Scan for the cell matching the given text and deliver its (X, Y) coordinate at center. 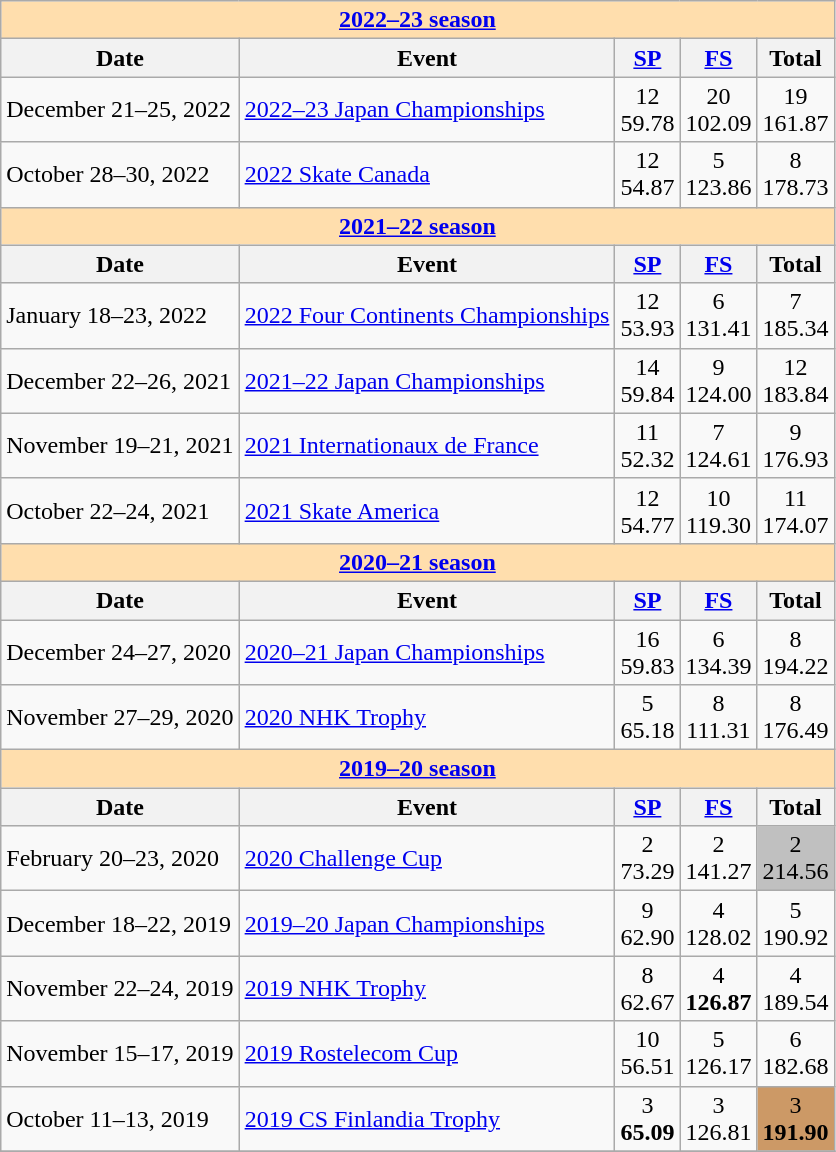
January 18–23, 2022 (120, 316)
December 22–26, 2021 (120, 380)
8 176.49 (796, 718)
2019 CS Finlandia Trophy (427, 1118)
December 21–25, 2022 (120, 110)
3 191.90 (796, 1118)
6 131.41 (718, 316)
12 54.87 (648, 174)
2020 NHK Trophy (427, 718)
February 20–23, 2020 (120, 858)
2021 Skate America (427, 510)
2022 Four Continents Championships (427, 316)
6 134.39 (718, 652)
4 189.54 (796, 988)
8 178.73 (796, 174)
3 126.81 (718, 1118)
2022–23 Japan Championships (427, 110)
2020 Challenge Cup (427, 858)
5 123.86 (718, 174)
4 126.87 (718, 988)
14 59.84 (648, 380)
9 62.90 (648, 924)
7 124.61 (718, 446)
3 65.09 (648, 1118)
10 119.30 (718, 510)
2021–22 Japan Championships (427, 380)
November 22–24, 2019 (120, 988)
8 194.22 (796, 652)
8 111.31 (718, 718)
2022–23 season (418, 20)
2 141.27 (718, 858)
11 174.07 (796, 510)
16 59.83 (648, 652)
12 183.84 (796, 380)
December 18–22, 2019 (120, 924)
9 176.93 (796, 446)
5 65.18 (648, 718)
7 185.34 (796, 316)
2022 Skate Canada (427, 174)
10 56.51 (648, 1054)
2019 NHK Trophy (427, 988)
5 126.17 (718, 1054)
4 128.02 (718, 924)
October 11–13, 2019 (120, 1118)
2 73.29 (648, 858)
2019 Rostelecom Cup (427, 1054)
2021 Internationaux de France (427, 446)
2019–20 Japan Championships (427, 924)
2019–20 season (418, 769)
8 62.67 (648, 988)
20 102.09 (718, 110)
6 182.68 (796, 1054)
12 59.78 (648, 110)
19 161.87 (796, 110)
2021–22 season (418, 226)
October 22–24, 2021 (120, 510)
2020–21 season (418, 562)
December 24–27, 2020 (120, 652)
November 27–29, 2020 (120, 718)
November 15–17, 2019 (120, 1054)
5 190.92 (796, 924)
November 19–21, 2021 (120, 446)
12 53.93 (648, 316)
October 28–30, 2022 (120, 174)
9 124.00 (718, 380)
2 214.56 (796, 858)
2020–21 Japan Championships (427, 652)
12 54.77 (648, 510)
11 52.32 (648, 446)
